Locate the cell with the specified text and output its (x, y) center coordinate. 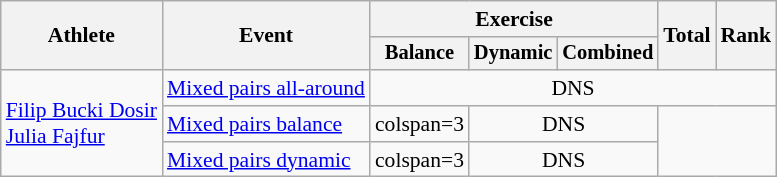
Rank (746, 36)
Total (686, 36)
Balance (420, 54)
Combined (608, 54)
Athlete (82, 36)
colspan=3 (420, 124)
Mixed pairs balance (266, 124)
Mixed pairs all-around (266, 88)
Filip Bucki DosirJulia Fajfur (82, 124)
Exercise (514, 19)
Dynamic (513, 54)
Event (266, 36)
